Find where the given text appears and provide that cell's center as (X, Y) coordinate. 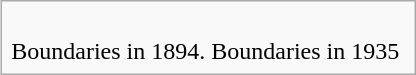
Boundaries in 1894. (108, 38)
Boundaries in 1935 (306, 38)
